Find where the given text appears and provide that cell's center as [x, y] coordinate. 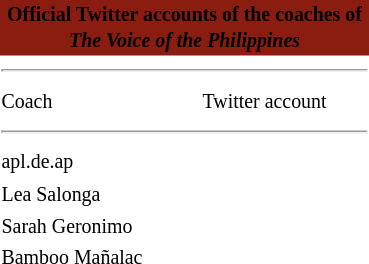
apl.de.ap [99, 162]
Official Twitter accounts of the coaches of The Voice of the Philippines [184, 28]
Lea Salonga [99, 194]
Coach [99, 102]
Sarah Geronimo [99, 226]
Twitter account [285, 102]
